For the text-containing cell, return its midpoint in [x, y] coordinate format. 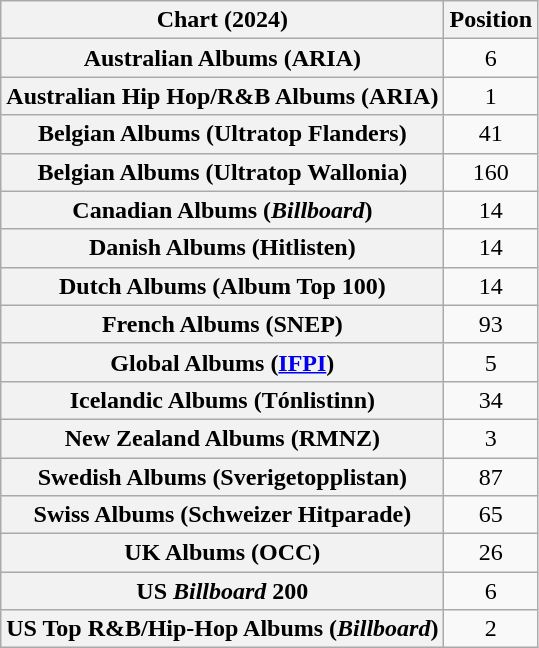
Icelandic Albums (Tónlistinn) [222, 400]
US Top R&B/Hip-Hop Albums (Billboard) [222, 629]
Chart (2024) [222, 20]
26 [491, 553]
Swiss Albums (Schweizer Hitparade) [222, 515]
Australian Hip Hop/R&B Albums (ARIA) [222, 96]
Danish Albums (Hitlisten) [222, 248]
New Zealand Albums (RMNZ) [222, 438]
Belgian Albums (Ultratop Flanders) [222, 134]
5 [491, 362]
Australian Albums (ARIA) [222, 58]
1 [491, 96]
160 [491, 172]
US Billboard 200 [222, 591]
Belgian Albums (Ultratop Wallonia) [222, 172]
Global Albums (IFPI) [222, 362]
34 [491, 400]
41 [491, 134]
65 [491, 515]
Canadian Albums (Billboard) [222, 210]
Position [491, 20]
French Albums (SNEP) [222, 324]
87 [491, 477]
Swedish Albums (Sverigetopplistan) [222, 477]
2 [491, 629]
UK Albums (OCC) [222, 553]
Dutch Albums (Album Top 100) [222, 286]
93 [491, 324]
3 [491, 438]
